Return the [X, Y] coordinate for the center point of the cell that contains the specified text.  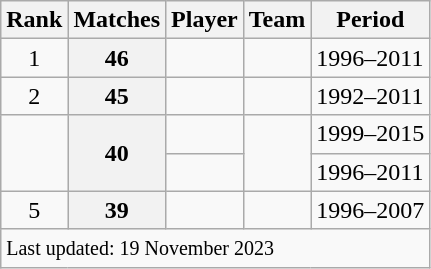
Period [370, 20]
Rank [34, 20]
39 [117, 210]
5 [34, 210]
1996–2007 [370, 210]
Player [205, 20]
1999–2015 [370, 134]
40 [117, 153]
Last updated: 19 November 2023 [216, 248]
1992–2011 [370, 96]
46 [117, 58]
Team [277, 20]
1 [34, 58]
2 [34, 96]
Matches [117, 20]
45 [117, 96]
